From the cell containing the given text, extract its center point as (x, y) coordinate. 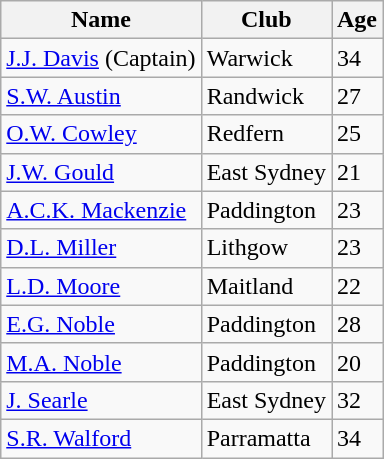
S.R. Walford (101, 438)
J.J. Davis (Captain) (101, 58)
Parramatta (266, 438)
25 (358, 134)
32 (358, 400)
L.D. Moore (101, 286)
Name (101, 20)
O.W. Cowley (101, 134)
Warwick (266, 58)
D.L. Miller (101, 248)
S.W. Austin (101, 96)
28 (358, 324)
M.A. Noble (101, 362)
21 (358, 172)
A.C.K. Mackenzie (101, 210)
20 (358, 362)
Lithgow (266, 248)
J.W. Gould (101, 172)
J. Searle (101, 400)
27 (358, 96)
E.G. Noble (101, 324)
Randwick (266, 96)
Age (358, 20)
22 (358, 286)
Club (266, 20)
Redfern (266, 134)
Maitland (266, 286)
